Capture the cell that displays the provided text and extract its [X, Y] central coordinate. 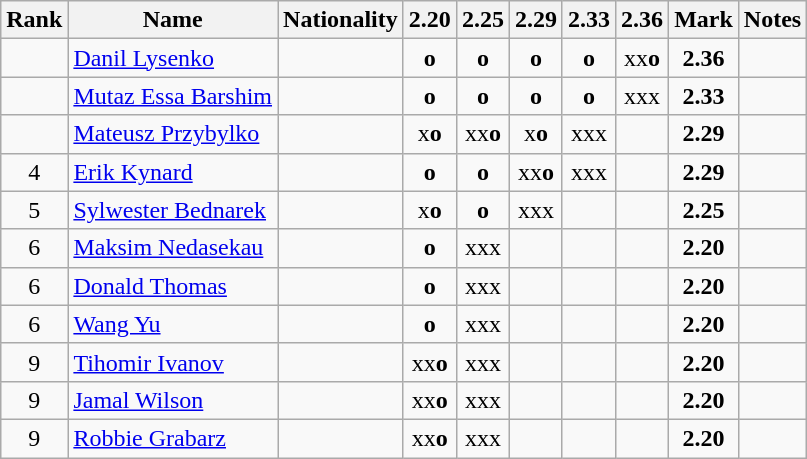
Danil Lysenko [173, 58]
Name [173, 20]
Jamal Wilson [173, 400]
Mateusz Przybylko [173, 134]
5 [34, 210]
Tihomir Ivanov [173, 362]
Donald Thomas [173, 286]
Mark [704, 20]
Mutaz Essa Barshim [173, 96]
Notes [772, 20]
4 [34, 172]
Wang Yu [173, 324]
Erik Kynard [173, 172]
Rank [34, 20]
Nationality [341, 20]
Robbie Grabarz [173, 438]
Maksim Nedasekau [173, 248]
Sylwester Bednarek [173, 210]
